Output the (X, Y) coordinate of the center of the cell containing the given text.  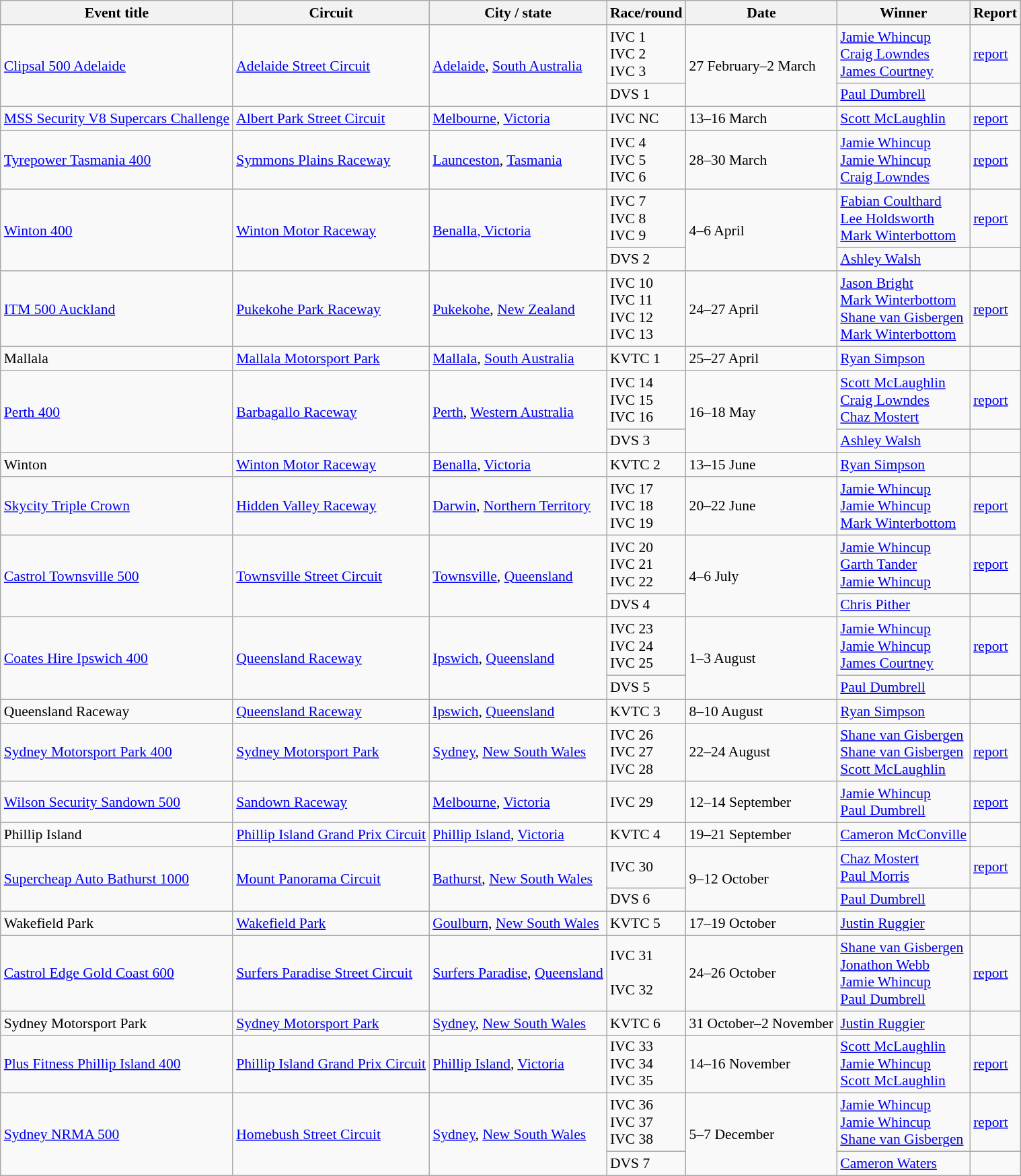
14–16 November (761, 1064)
Perth 400 (117, 411)
Supercheap Auto Bathurst 1000 (117, 879)
Shane van GisbergenShane van GisbergenScott McLaughlin (903, 753)
Date (761, 13)
Coates Hire Ipswich 400 (117, 658)
Cameron Waters (903, 1164)
IVC 20IVC 21IVC 22 (646, 565)
Sandown Raceway (331, 803)
DVS 1 (646, 95)
Pukekohe, New Zealand (518, 309)
Shane van GisbergenJonathon WebbJamie WhincupPaul Dumbrell (903, 974)
27 February–2 March (761, 66)
25–27 April (761, 359)
22–24 August (761, 753)
IVC 7IVC 8IVC 9 (646, 218)
Jamie WhincupJamie WhincupShane van Gisbergen (903, 1123)
DVS 3 (646, 441)
Winton 400 (117, 230)
Jamie WhincupCraig LowndesJames Courtney (903, 54)
City / state (518, 13)
Winton (117, 465)
Event title (117, 13)
Chaz MostertPaul Morris (903, 867)
Surfers Paradise Street Circuit (331, 974)
4–6 July (761, 576)
24–27 April (761, 309)
5–7 December (761, 1134)
19–21 September (761, 835)
IVC 10IVC 11IVC 12IVC 13 (646, 309)
KVTC 1 (646, 359)
13–15 June (761, 465)
Mallala (117, 359)
DVS 4 (646, 605)
4–6 April (761, 230)
12–14 September (761, 803)
DVS 6 (646, 900)
IVC 31IVC 32 (646, 974)
Barbagallo Raceway (331, 411)
Clipsal 500 Adelaide (117, 66)
Cameron McConville (903, 835)
Mallala Motorsport Park (331, 359)
KVTC 6 (646, 1023)
28–30 March (761, 160)
DVS 5 (646, 688)
Circuit (331, 13)
IVC 26IVC 27IVC 28 (646, 753)
Launceston, Tasmania (518, 160)
Jamie WhincupJamie WhincupJames Courtney (903, 647)
Winner (903, 13)
IVC 33IVC 34IVC 35 (646, 1064)
8–10 August (761, 711)
Jamie WhincupJamie WhincupCraig Lowndes (903, 160)
Adelaide Street Circuit (331, 66)
Sydney NRMA 500 (117, 1134)
KVTC 5 (646, 924)
Goulburn, New South Wales (518, 924)
Perth, Western Australia (518, 411)
KVTC 2 (646, 465)
IVC 17IVC 18IVC 19 (646, 506)
16–18 May (761, 411)
24–26 October (761, 974)
KVTC 4 (646, 835)
Pukekohe Park Raceway (331, 309)
20–22 June (761, 506)
Castrol Townsville 500 (117, 576)
Report (995, 13)
Castrol Edge Gold Coast 600 (117, 974)
Sydney Motorsport Park 400 (117, 753)
IVC 36IVC 37IVC 38 (646, 1123)
Jamie WhincupGarth TanderJamie Whincup (903, 565)
Townsville, Queensland (518, 576)
Scott McLaughlinJamie WhincupScott McLaughlin (903, 1064)
DVS 2 (646, 260)
Symmons Plains Raceway (331, 160)
Tyrepower Tasmania 400 (117, 160)
DVS 7 (646, 1164)
IVC 14IVC 15IVC 16 (646, 399)
Surfers Paradise, Queensland (518, 974)
13–16 March (761, 119)
IVC 23IVC 24IVC 25 (646, 647)
KVTC 3 (646, 711)
Race/round (646, 13)
Chris Pither (903, 605)
Scott McLaughlin (903, 119)
Fabian CoulthardLee HoldsworthMark Winterbottom (903, 218)
Homebush Street Circuit (331, 1134)
IVC 1IVC 2IVC 3 (646, 54)
9–12 October (761, 879)
Phillip Island (117, 835)
Jamie WhincupPaul Dumbrell (903, 803)
IVC 29 (646, 803)
Adelaide, South Australia (518, 66)
Skycity Triple Crown (117, 506)
Jason BrightMark WinterbottomShane van GisbergenMark Winterbottom (903, 309)
Bathurst, New South Wales (518, 879)
Albert Park Street Circuit (331, 119)
1–3 August (761, 658)
Darwin, Northern Territory (518, 506)
MSS Security V8 Supercars Challenge (117, 119)
Plus Fitness Phillip Island 400 (117, 1064)
17–19 October (761, 924)
Townsville Street Circuit (331, 576)
ITM 500 Auckland (117, 309)
31 October–2 November (761, 1023)
Mallala, South Australia (518, 359)
IVC 30 (646, 867)
Wilson Security Sandown 500 (117, 803)
Jamie WhincupJamie WhincupMark Winterbottom (903, 506)
Hidden Valley Raceway (331, 506)
Scott McLaughlinCraig LowndesChaz Mostert (903, 399)
IVC 4IVC 5IVC 6 (646, 160)
Mount Panorama Circuit (331, 879)
IVC NC (646, 119)
